Extract the (x, y) coordinate from the center of the cell holding the provided text.  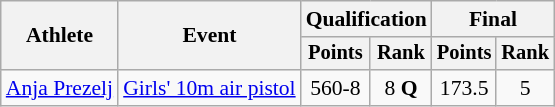
Event (210, 36)
Anja Prezelj (60, 88)
8 Q (401, 88)
5 (525, 88)
560-8 (336, 88)
Final (493, 19)
Qualification (366, 19)
173.5 (464, 88)
Athlete (60, 36)
Girls' 10m air pistol (210, 88)
